Provide the [x, y] coordinate of the cell's center where the given text is located.  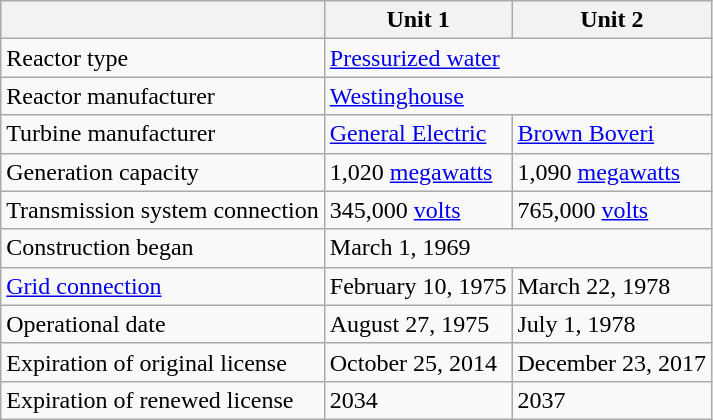
Expiration of original license [163, 362]
Grid connection [163, 286]
Transmission system connection [163, 210]
1,020 megawatts [418, 172]
Operational date [163, 324]
1,090 megawatts [612, 172]
Generation capacity [163, 172]
August 27, 1975 [418, 324]
December 23, 2017 [612, 362]
March 1, 1969 [518, 248]
Expiration of renewed license [163, 400]
2037 [612, 400]
Reactor manufacturer [163, 96]
345,000 volts [418, 210]
765,000 volts [612, 210]
Turbine manufacturer [163, 134]
July 1, 1978 [612, 324]
Brown Boveri [612, 134]
October 25, 2014 [418, 362]
Pressurized water [518, 58]
2034 [418, 400]
Unit 1 [418, 20]
General Electric [418, 134]
February 10, 1975 [418, 286]
Unit 2 [612, 20]
March 22, 1978 [612, 286]
Westinghouse [518, 96]
Reactor type [163, 58]
Construction began [163, 248]
